Extract the (X, Y) coordinate from the center of the cell holding the provided text.  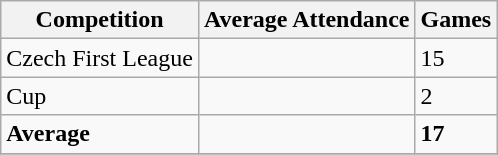
Czech First League (100, 58)
15 (456, 58)
Cup (100, 96)
2 (456, 96)
Games (456, 20)
Average Attendance (306, 20)
Average (100, 134)
Competition (100, 20)
17 (456, 134)
